From the cell containing the given text, extract its center point as (X, Y) coordinate. 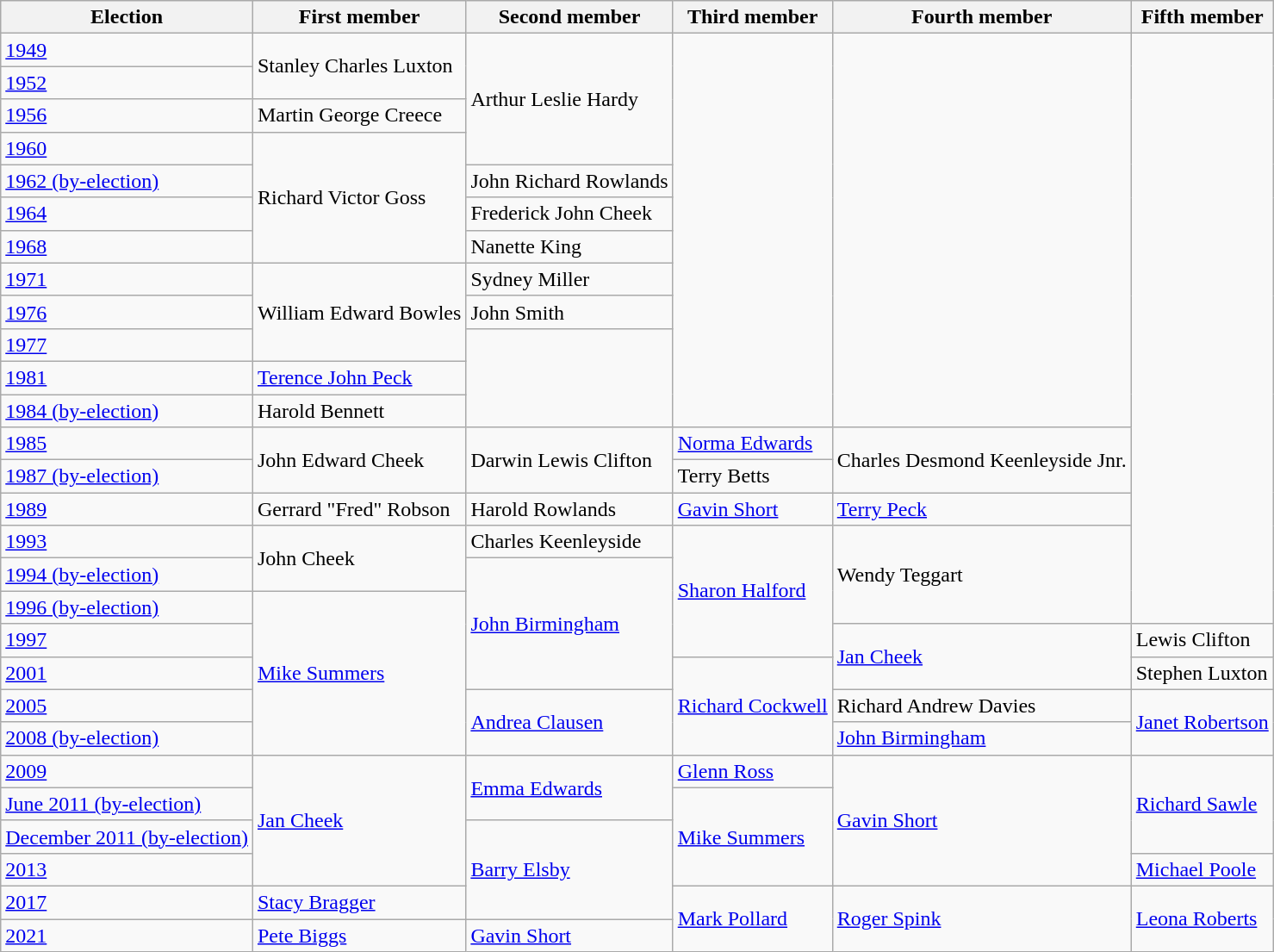
Lewis Clifton (1203, 640)
Third member (753, 17)
Sharon Halford (753, 591)
1977 (127, 345)
1962 (by-election) (127, 181)
Election (127, 17)
Frederick John Cheek (569, 214)
Gerrard "Fred" Robson (358, 509)
1994 (by-election) (127, 575)
1996 (by-election) (127, 607)
Charles Desmond Keenleyside Jnr. (982, 460)
2009 (127, 771)
1981 (127, 377)
Emma Edwards (569, 787)
Richard Sawle (1203, 804)
Second member (569, 17)
Andrea Clausen (569, 722)
Charles Keenleyside (569, 542)
Harold Bennett (358, 411)
2021 (127, 935)
2017 (127, 902)
1949 (127, 50)
Roger Spink (982, 918)
John Cheek (358, 558)
1964 (127, 214)
Richard Andrew Davies (982, 706)
Terry Betts (753, 476)
1984 (by-election) (127, 411)
Glenn Ross (753, 771)
2013 (127, 869)
Darwin Lewis Clifton (569, 460)
December 2011 (by-election) (127, 837)
2001 (127, 673)
Fourth member (982, 17)
1997 (127, 640)
1985 (127, 444)
Terence John Peck (358, 377)
1952 (127, 83)
2008 (by-election) (127, 738)
Arthur Leslie Hardy (569, 99)
June 2011 (by-election) (127, 804)
1987 (by-election) (127, 476)
Michael Poole (1203, 869)
1976 (127, 312)
1989 (127, 509)
William Edward Bowles (358, 312)
Janet Robertson (1203, 722)
1956 (127, 115)
Mark Pollard (753, 918)
Richard Cockwell (753, 706)
Norma Edwards (753, 444)
Stacy Bragger (358, 902)
Pete Biggs (358, 935)
1993 (127, 542)
Martin George Creece (358, 115)
John Edward Cheek (358, 460)
1968 (127, 246)
Barry Elsby (569, 869)
Stanley Charles Luxton (358, 66)
2005 (127, 706)
Harold Rowlands (569, 509)
Wendy Teggart (982, 575)
John Smith (569, 312)
Sydney Miller (569, 279)
Fifth member (1203, 17)
Stephen Luxton (1203, 673)
John Richard Rowlands (569, 181)
First member (358, 17)
Nanette King (569, 246)
Leona Roberts (1203, 918)
1971 (127, 279)
Richard Victor Goss (358, 197)
1960 (127, 148)
Terry Peck (982, 509)
